Scan for the cell matching the given text and deliver its [x, y] coordinate at center. 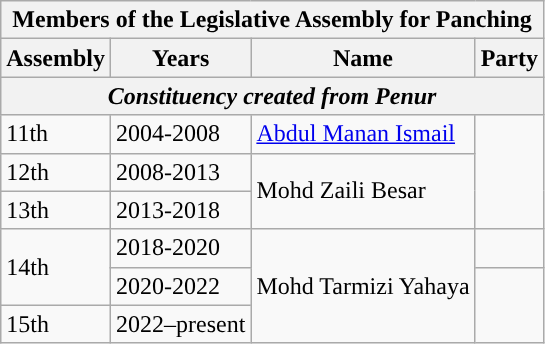
11th [56, 134]
Assembly [56, 58]
Members of the Legislative Assembly for Panching [272, 20]
Party [509, 58]
Mohd Zaili Besar [363, 191]
2022–present [180, 324]
Years [180, 58]
2020-2022 [180, 286]
13th [56, 210]
Abdul Manan Ismail [363, 134]
14th [56, 267]
12th [56, 172]
2018-2020 [180, 248]
2013-2018 [180, 210]
2008-2013 [180, 172]
Name [363, 58]
Constituency created from Penur [272, 96]
2004-2008 [180, 134]
15th [56, 324]
Mohd Tarmizi Yahaya [363, 286]
